Extract the [X, Y] coordinate from the center of the cell holding the provided text.  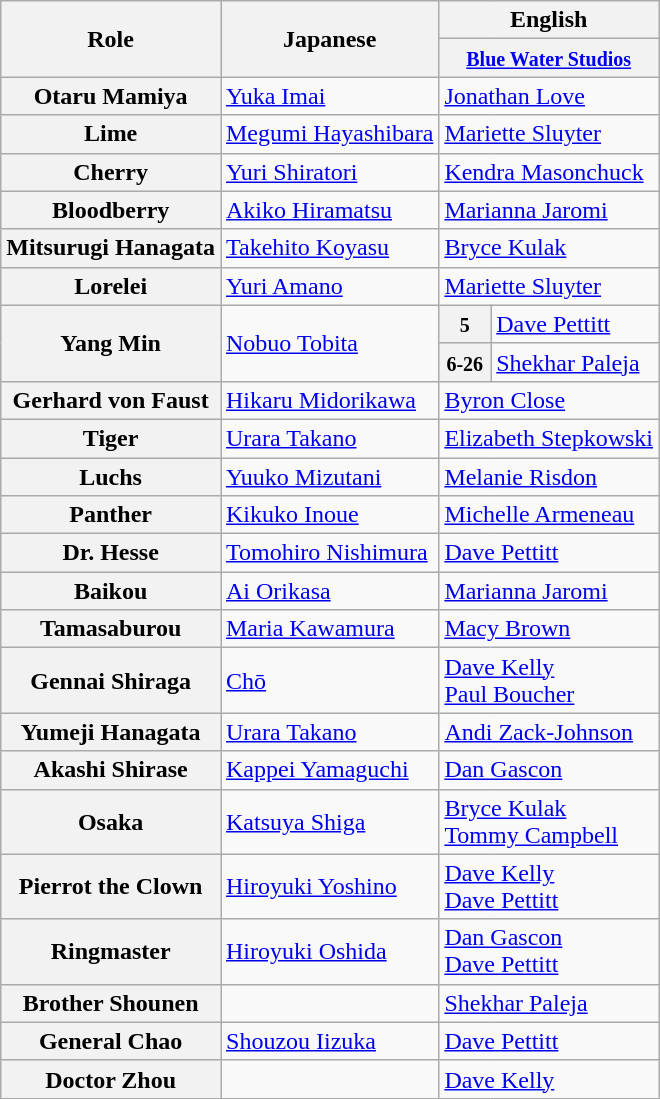
Hikaru Midorikawa [329, 400]
Dan GasconDave Pettitt [549, 952]
6-26 [465, 362]
Gerhard von Faust [111, 400]
Elizabeth Stepkowski [549, 438]
Katsuya Shiga [329, 822]
Gennai Shiraga [111, 680]
Byron Close [549, 400]
General Chao [111, 1041]
Doctor Zhou [111, 1079]
Michelle Armeneau [549, 515]
Lorelei [111, 286]
Maria Kawamura [329, 629]
Melanie Risdon [549, 477]
Bryce Kulak [549, 248]
Kendra Masonchuck [549, 172]
Andi Zack-Johnson [549, 732]
Otaru Mamiya [111, 96]
Panther [111, 515]
Japanese [329, 39]
Dave KellyPaul Boucher [549, 680]
Bloodberry [111, 210]
Dave Kelly [549, 1079]
Yuri Amano [329, 286]
Yuri Shiratori [329, 172]
Dan Gascon [549, 770]
Baikou [111, 591]
Blue Water Studios [549, 58]
5 [465, 324]
Ringmaster [111, 952]
Tiger [111, 438]
Lime [111, 134]
Jonathan Love [549, 96]
Hiroyuki Yoshino [329, 886]
Chō [329, 680]
Yuuko Mizutani [329, 477]
Yuka Imai [329, 96]
Shouzou Iizuka [329, 1041]
Akashi Shirase [111, 770]
Luchs [111, 477]
Cherry [111, 172]
Dr. Hesse [111, 553]
Yumeji Hanagata [111, 732]
Macy Brown [549, 629]
Bryce KulakTommy Campbell [549, 822]
Tomohiro Nishimura [329, 553]
Ai Orikasa [329, 591]
Dave KellyDave Pettitt [549, 886]
Tamasaburou [111, 629]
English [549, 20]
Kappei Yamaguchi [329, 770]
Akiko Hiramatsu [329, 210]
Nobuo Tobita [329, 343]
Osaka [111, 822]
Brother Shounen [111, 1003]
Kikuko Inoue [329, 515]
Pierrot the Clown [111, 886]
Mitsurugi Hanagata [111, 248]
Hiroyuki Oshida [329, 952]
Role [111, 39]
Megumi Hayashibara [329, 134]
Yang Min [111, 343]
Takehito Koyasu [329, 248]
